For the text-containing cell, return its midpoint in (x, y) coordinate format. 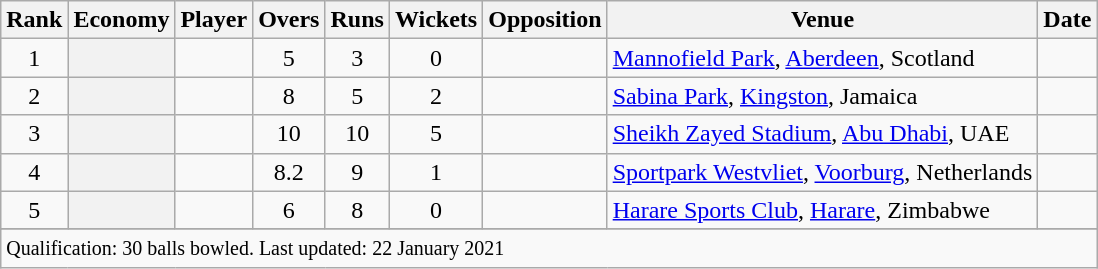
Sportpark Westvliet, Voorburg, Netherlands (822, 172)
9 (357, 172)
Mannofield Park, Aberdeen, Scotland (822, 58)
Qualification: 30 balls bowled. Last updated: 22 January 2021 (549, 248)
Player (214, 20)
6 (289, 210)
8.2 (289, 172)
Sabina Park, Kingston, Jamaica (822, 96)
Runs (357, 20)
Wickets (436, 20)
4 (34, 172)
Opposition (545, 20)
Sheikh Zayed Stadium, Abu Dhabi, UAE (822, 134)
Overs (289, 20)
Harare Sports Club, Harare, Zimbabwe (822, 210)
Rank (34, 20)
Economy (122, 20)
Date (1068, 20)
Venue (822, 20)
